Find where the given text appears and provide that cell's center as [X, Y] coordinate. 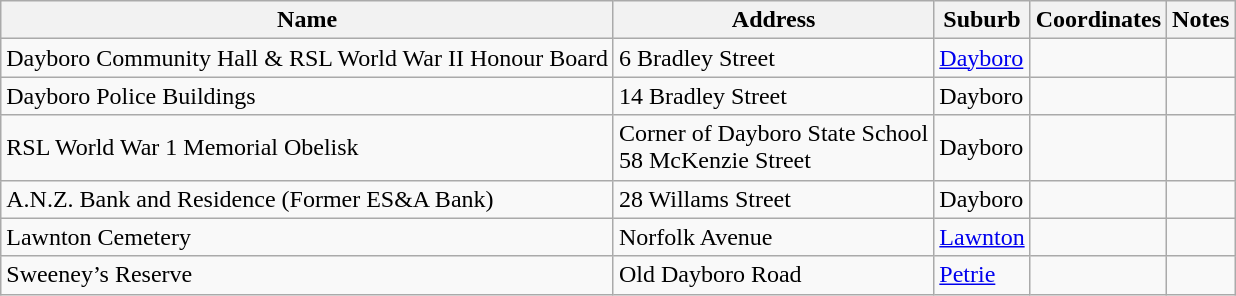
Dayboro Community Hall & RSL World War II Honour Board [308, 58]
Petrie [982, 275]
Suburb [982, 20]
14 Bradley Street [773, 96]
Dayboro Police Buildings [308, 96]
6 Bradley Street [773, 58]
Old Dayboro Road [773, 275]
Norfolk Avenue [773, 237]
Notes [1201, 20]
Sweeney’s Reserve [308, 275]
Address [773, 20]
28 Willams Street [773, 199]
Lawnton Cemetery [308, 237]
Name [308, 20]
A.N.Z. Bank and Residence (Former ES&A Bank) [308, 199]
RSL World War 1 Memorial Obelisk [308, 148]
Lawnton [982, 237]
Corner of Dayboro State School58 McKenzie Street [773, 148]
Coordinates [1098, 20]
